For the text-containing cell, return its midpoint in (X, Y) coordinate format. 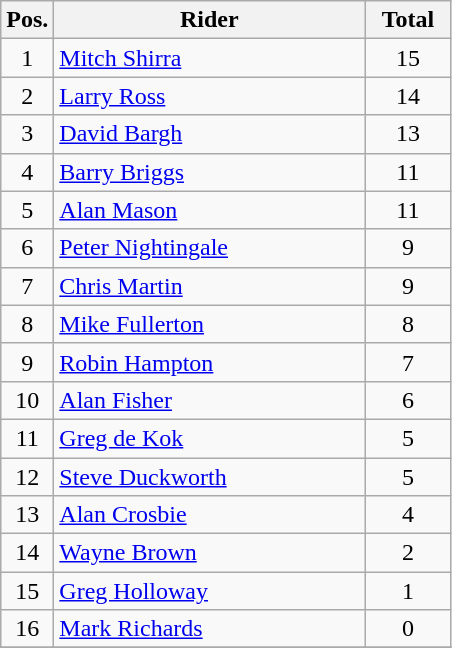
0 (408, 629)
Robin Hampton (210, 362)
Alan Mason (210, 210)
Mark Richards (210, 629)
Chris Martin (210, 286)
Total (408, 20)
Rider (210, 20)
3 (28, 134)
12 (28, 477)
10 (28, 400)
Alan Crosbie (210, 515)
David Bargh (210, 134)
Steve Duckworth (210, 477)
Greg Holloway (210, 591)
Greg de Kok (210, 438)
Mike Fullerton (210, 324)
Wayne Brown (210, 553)
16 (28, 629)
Peter Nightingale (210, 248)
Alan Fisher (210, 400)
Larry Ross (210, 96)
Barry Briggs (210, 172)
Mitch Shirra (210, 58)
Pos. (28, 20)
